Identify which cell holds the provided text, then report its (X, Y) central coordinate. 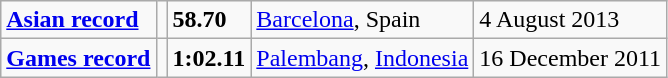
1:02.11 (209, 58)
16 December 2011 (570, 58)
Asian record (78, 20)
4 August 2013 (570, 20)
Games record (78, 58)
Barcelona, Spain (362, 20)
58.70 (209, 20)
Palembang, Indonesia (362, 58)
